Scan for the cell matching the given text and deliver its [x, y] coordinate at center. 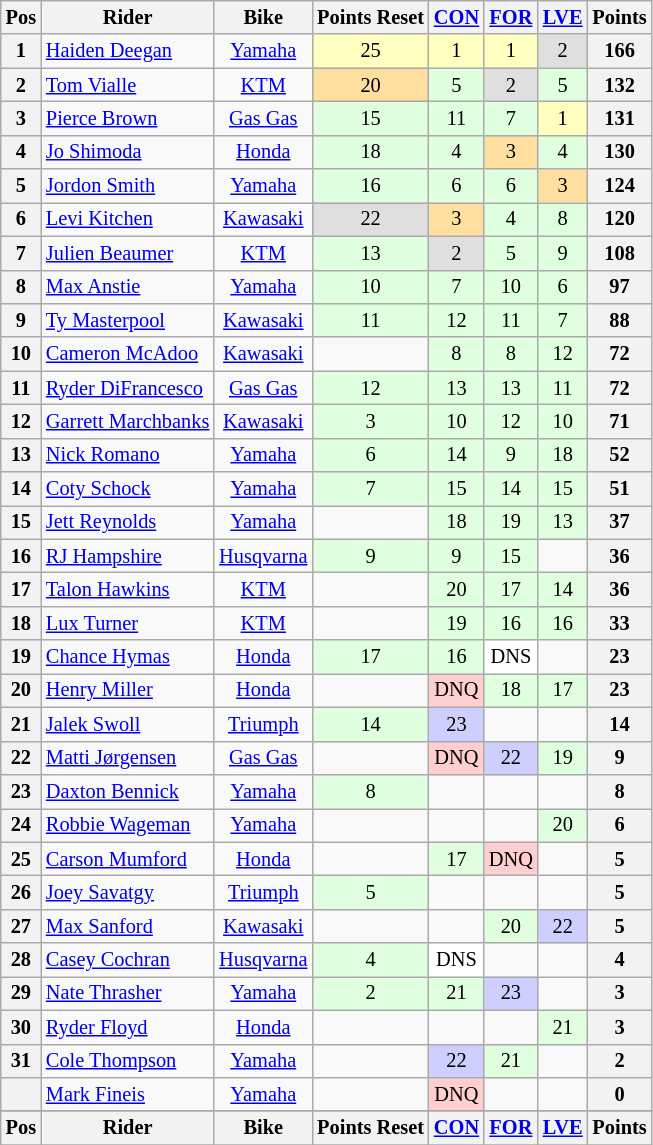
Ty Masterpool [128, 320]
37 [620, 522]
Chance Hymas [128, 657]
Max Sanford [128, 926]
Talon Hawkins [128, 589]
30 [21, 1027]
RJ Hampshire [128, 556]
29 [21, 993]
Nate Thrasher [128, 993]
Casey Cochran [128, 960]
0 [620, 1094]
Cole Thompson [128, 1061]
Max Anstie [128, 287]
131 [620, 118]
88 [620, 320]
Matti Jørgensen [128, 758]
124 [620, 186]
Cameron McAdoo [128, 354]
130 [620, 152]
28 [21, 960]
132 [620, 85]
Ryder DiFrancesco [128, 388]
24 [21, 825]
31 [21, 1061]
33 [620, 623]
Jett Reynolds [128, 522]
Pierce Brown [128, 118]
Garrett Marchbanks [128, 421]
Jalek Swoll [128, 724]
166 [620, 51]
Robbie Wageman [128, 825]
71 [620, 421]
52 [620, 455]
108 [620, 253]
97 [620, 287]
Coty Schock [128, 489]
51 [620, 489]
Lux Turner [128, 623]
Mark Fineis [128, 1094]
26 [21, 892]
Jordon Smith [128, 186]
120 [620, 219]
Joey Savatgy [128, 892]
27 [21, 926]
Daxton Bennick [128, 791]
Julien Beaumer [128, 253]
Levi Kitchen [128, 219]
Henry Miller [128, 690]
Nick Romano [128, 455]
Carson Mumford [128, 859]
Tom Vialle [128, 85]
Haiden Deegan [128, 51]
Ryder Floyd [128, 1027]
Jo Shimoda [128, 152]
